Extract the [x, y] coordinate from the center of the cell holding the provided text.  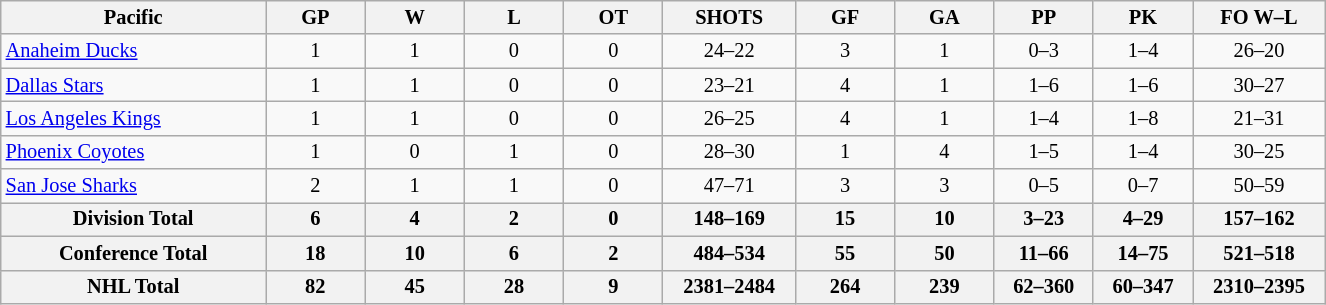
Los Angeles Kings [134, 118]
FO W–L [1260, 17]
9 [614, 287]
26–20 [1260, 51]
Pacific [134, 17]
GP [316, 17]
30–27 [1260, 85]
30–25 [1260, 152]
SHOTS [729, 17]
4–29 [1142, 219]
L [514, 17]
47–71 [729, 186]
23–21 [729, 85]
3–23 [1044, 219]
264 [844, 287]
484–534 [729, 253]
24–22 [729, 51]
GA [944, 17]
148–169 [729, 219]
1–8 [1142, 118]
Conference Total [134, 253]
W [414, 17]
62–360 [1044, 287]
14–75 [1142, 253]
PP [1044, 17]
50–59 [1260, 186]
2310–2395 [1260, 287]
60–347 [1142, 287]
26–25 [729, 118]
0–5 [1044, 186]
55 [844, 253]
Anaheim Ducks [134, 51]
OT [614, 17]
521–518 [1260, 253]
1–5 [1044, 152]
15 [844, 219]
Division Total [134, 219]
GF [844, 17]
Dallas Stars [134, 85]
Phoenix Coyotes [134, 152]
0–3 [1044, 51]
18 [316, 253]
2381–2484 [729, 287]
82 [316, 287]
21–31 [1260, 118]
PK [1142, 17]
157–162 [1260, 219]
28–30 [729, 152]
239 [944, 287]
28 [514, 287]
45 [414, 287]
San Jose Sharks [134, 186]
11–66 [1044, 253]
0–7 [1142, 186]
50 [944, 253]
NHL Total [134, 287]
